Return [X, Y] of the center of cell containing provided text 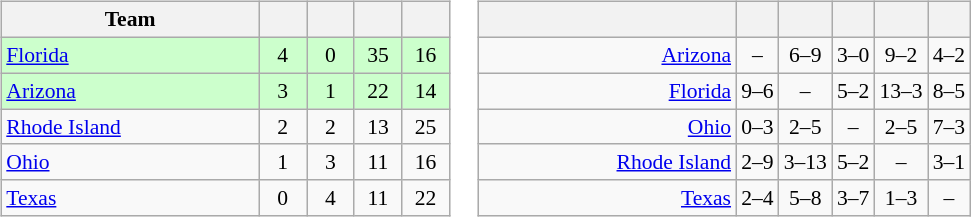
2–4 [758, 198]
14 [426, 91]
9–2 [900, 55]
3–0 [854, 55]
1–3 [900, 198]
13 [378, 127]
3–13 [806, 162]
Team [130, 20]
2–9 [758, 162]
3–7 [854, 198]
35 [378, 55]
25 [426, 127]
4–2 [950, 55]
3–1 [950, 162]
13–3 [900, 91]
5–8 [806, 198]
8–5 [950, 91]
9–6 [758, 91]
0–3 [758, 127]
6–9 [806, 55]
7–3 [950, 127]
